Capture the cell that displays the provided text and extract its (X, Y) central coordinate. 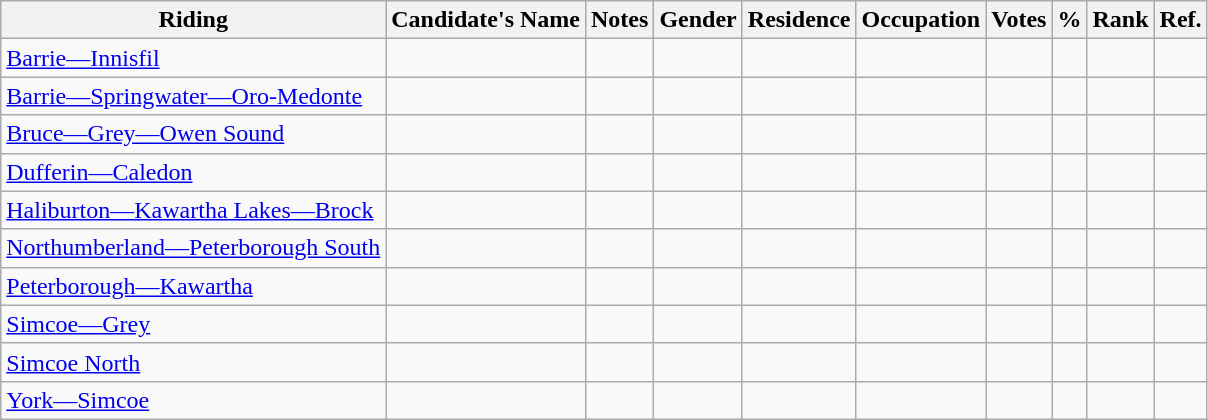
Candidate's Name (486, 20)
Bruce—Grey—Owen Sound (194, 134)
% (1070, 20)
Barrie—Springwater—Oro-Medonte (194, 96)
Dufferin—Caledon (194, 172)
York—Simcoe (194, 400)
Barrie—Innisfil (194, 58)
Peterborough—Kawartha (194, 286)
Simcoe North (194, 362)
Simcoe—Grey (194, 324)
Occupation (921, 20)
Votes (1019, 20)
Residence (799, 20)
Gender (698, 20)
Riding (194, 20)
Northumberland—Peterborough South (194, 248)
Notes (619, 20)
Ref. (1180, 20)
Rank (1120, 20)
Haliburton—Kawartha Lakes—Brock (194, 210)
